Extract the [X, Y] coordinate from the center of the cell holding the provided text.  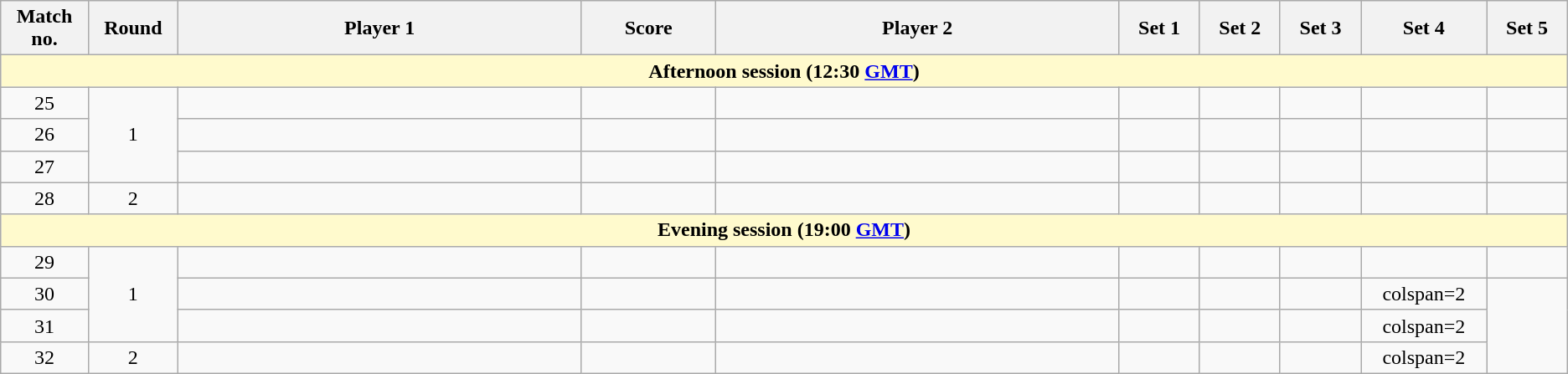
32 [45, 357]
Match no. [45, 28]
26 [45, 135]
29 [45, 262]
25 [45, 103]
Set 5 [1527, 28]
30 [45, 294]
Set 2 [1240, 28]
Set 4 [1424, 28]
Round [132, 28]
Set 1 [1159, 28]
31 [45, 325]
Evening session (19:00 GMT) [784, 230]
Afternoon session (12:30 GMT) [784, 71]
Player 2 [916, 28]
28 [45, 198]
Set 3 [1320, 28]
Score [648, 28]
27 [45, 167]
Player 1 [379, 28]
